Determine the [x, y] coordinate at the center of the cell enclosing the given text.  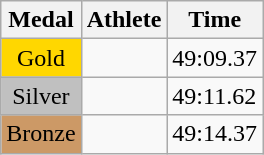
49:09.37 [215, 58]
49:14.37 [215, 134]
Gold [41, 58]
Bronze [41, 134]
Medal [41, 20]
Time [215, 20]
Silver [41, 96]
49:11.62 [215, 96]
Athlete [124, 20]
